Extract the (X, Y) coordinate from the center of the cell holding the provided text.  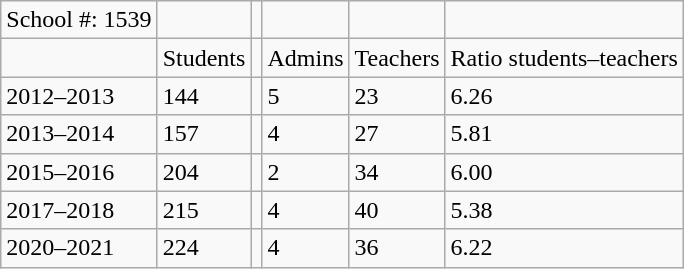
Ratio students–teachers (564, 58)
224 (204, 248)
Students (204, 58)
2012–2013 (79, 96)
6.00 (564, 172)
Teachers (397, 58)
Admins (306, 58)
6.26 (564, 96)
2015–2016 (79, 172)
157 (204, 134)
5.81 (564, 134)
5.38 (564, 210)
5 (306, 96)
2020–2021 (79, 248)
2 (306, 172)
36 (397, 248)
40 (397, 210)
34 (397, 172)
27 (397, 134)
215 (204, 210)
6.22 (564, 248)
2013–2014 (79, 134)
144 (204, 96)
School #: 1539 (79, 20)
204 (204, 172)
2017–2018 (79, 210)
23 (397, 96)
